Provide the (x, y) coordinate of the cell's center where the given text is located.  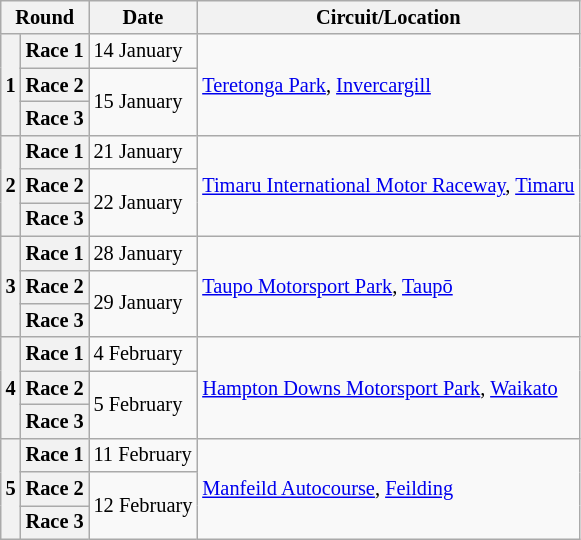
14 January (144, 51)
5 February (144, 404)
Hampton Downs Motorsport Park, Waikato (388, 388)
Round (45, 17)
11 February (144, 455)
21 January (144, 152)
Taupo Motorsport Park, Taupō (388, 286)
5 (11, 488)
Circuit/Location (388, 17)
1 (11, 84)
3 (11, 286)
22 January (144, 202)
29 January (144, 304)
4 (11, 388)
Date (144, 17)
15 January (144, 102)
Teretonga Park, Invercargill (388, 84)
28 January (144, 253)
2 (11, 186)
Timaru International Motor Raceway, Timaru (388, 186)
4 February (144, 354)
12 February (144, 506)
Manfeild Autocourse, Feilding (388, 488)
